Capture the cell that displays the provided text and extract its (X, Y) central coordinate. 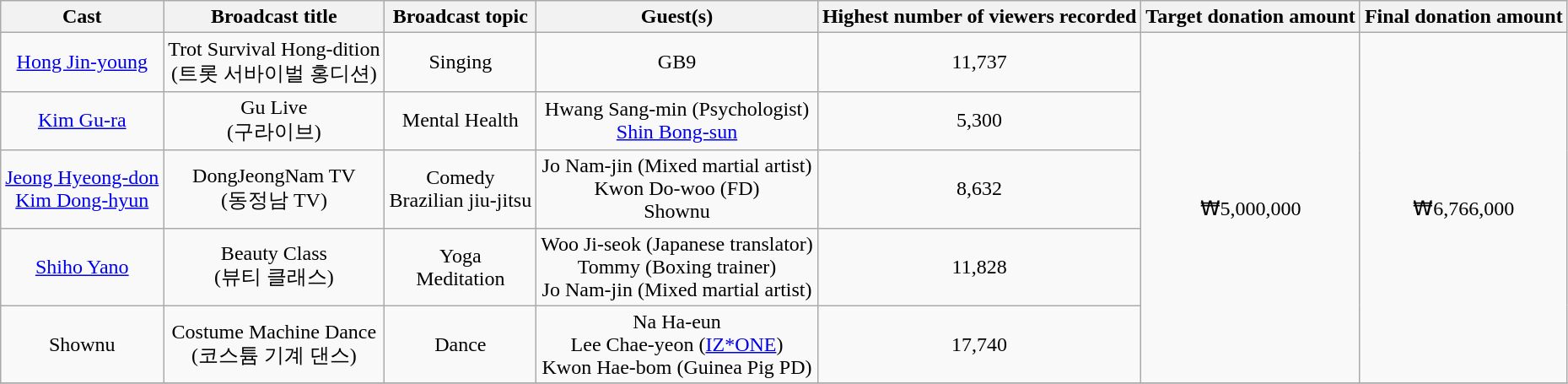
Hwang Sang-min (Psychologist)Shin Bong-sun (677, 121)
YogaMeditation (461, 267)
17,740 (978, 344)
Mental Health (461, 121)
Final donation amount (1463, 17)
GB9 (677, 62)
Woo Ji-seok (Japanese translator)Tommy (Boxing trainer)Jo Nam-jin (Mixed martial artist) (677, 267)
Gu Live(구라이브) (274, 121)
11,828 (978, 267)
₩5,000,000 (1251, 208)
Guest(s) (677, 17)
5,300 (978, 121)
Dance (461, 344)
Broadcast title (274, 17)
ComedyBrazilian jiu-jitsu (461, 189)
Highest number of viewers recorded (978, 17)
Hong Jin-young (83, 62)
DongJeongNam TV(동정남 TV) (274, 189)
Broadcast topic (461, 17)
8,632 (978, 189)
Beauty Class(뷰티 클래스) (274, 267)
Costume Machine Dance(코스튬 기계 댄스) (274, 344)
Target donation amount (1251, 17)
Singing (461, 62)
Shownu (83, 344)
Kim Gu-ra (83, 121)
Trot Survival Hong-dition(트롯 서바이벌 홍디션) (274, 62)
11,737 (978, 62)
Cast (83, 17)
₩6,766,000 (1463, 208)
Shiho Yano (83, 267)
Jeong Hyeong-donKim Dong-hyun (83, 189)
Jo Nam-jin (Mixed martial artist)Kwon Do-woo (FD)Shownu (677, 189)
Na Ha-eunLee Chae-yeon (IZ*ONE)Kwon Hae-bom (Guinea Pig PD) (677, 344)
